Detect which cell encompasses the target text, then output its [X, Y] center coordinate. 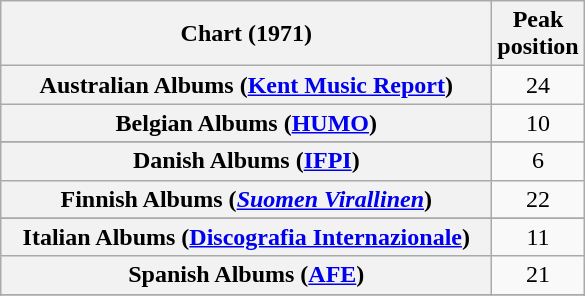
Belgian Albums (HUMO) [246, 123]
10 [538, 123]
21 [538, 275]
6 [538, 161]
Peakposition [538, 34]
Chart (1971) [246, 34]
24 [538, 85]
11 [538, 237]
Danish Albums (IFPI) [246, 161]
Finnish Albums (Suomen Virallinen) [246, 199]
Australian Albums (Kent Music Report) [246, 85]
Italian Albums (Discografia Internazionale) [246, 237]
Spanish Albums (AFE) [246, 275]
22 [538, 199]
